Pinpoint the cell where the given text exists, returning its [X, Y] midpoint coordinate. 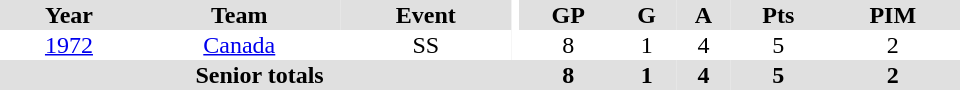
PIM [893, 15]
SS [426, 45]
G [646, 15]
A [704, 15]
Year [69, 15]
GP [568, 15]
Senior totals [260, 75]
1972 [69, 45]
Team [240, 15]
Pts [778, 15]
Canada [240, 45]
Event [426, 15]
